Provide the [x, y] coordinate of the cell's center where the given text is located.  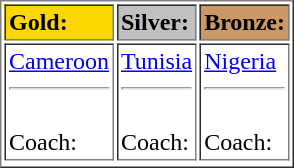
Bronze: [245, 22]
TunisiaCoach: [156, 102]
CameroonCoach: [58, 102]
Silver: [156, 22]
NigeriaCoach: [245, 102]
Gold: [58, 22]
